Capture the cell that displays the provided text and extract its [X, Y] central coordinate. 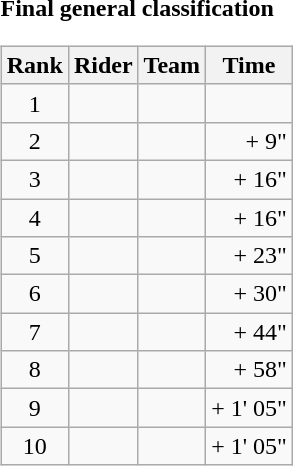
9 [34, 408]
10 [34, 446]
+ 44" [250, 332]
3 [34, 179]
4 [34, 217]
Rank [34, 65]
8 [34, 370]
+ 30" [250, 294]
1 [34, 103]
Time [250, 65]
6 [34, 294]
Team [172, 65]
Rider [103, 65]
7 [34, 332]
+ 23" [250, 256]
2 [34, 141]
+ 58" [250, 370]
5 [34, 256]
+ 9" [250, 141]
